Search for the cell housing the specified text and yield its [x, y] center coordinate. 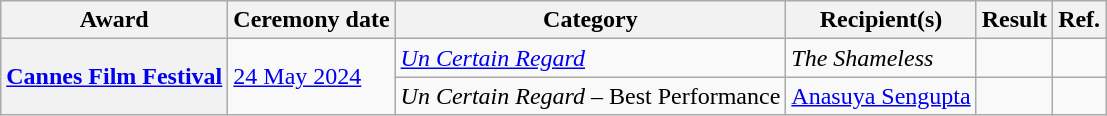
Cannes Film Festival [114, 77]
Result [1014, 20]
Award [114, 20]
Ceremony date [312, 20]
The Shameless [881, 58]
Un Certain Regard – Best Performance [590, 96]
Category [590, 20]
Ref. [1080, 20]
24 May 2024 [312, 77]
Un Certain Regard [590, 58]
Recipient(s) [881, 20]
Anasuya Sengupta [881, 96]
